From the cell containing the given text, extract its center point as [x, y] coordinate. 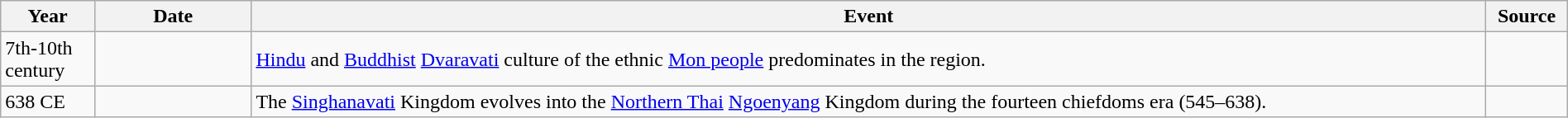
The Singhanavati Kingdom evolves into the Northern Thai Ngoenyang Kingdom during the fourteen chiefdoms era (545–638). [868, 101]
Year [48, 17]
638 CE [48, 101]
Source [1527, 17]
Hindu and Buddhist Dvaravati culture of the ethnic Mon people predominates in the region. [868, 59]
7th-10th century [48, 59]
Date [172, 17]
Event [868, 17]
